Capture the cell that displays the provided text and extract its [x, y] central coordinate. 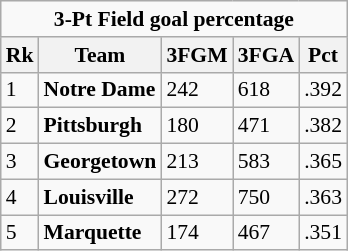
3FGM [196, 55]
.351 [323, 233]
3 [20, 162]
174 [196, 233]
3FGA [266, 55]
618 [266, 90]
5 [20, 233]
4 [20, 197]
Louisville [100, 197]
1 [20, 90]
Pct [323, 55]
Georgetown [100, 162]
Team [100, 55]
Pittsburgh [100, 126]
471 [266, 126]
467 [266, 233]
3-Pt Field goal percentage [174, 19]
180 [196, 126]
Rk [20, 55]
.365 [323, 162]
2 [20, 126]
750 [266, 197]
.363 [323, 197]
Notre Dame [100, 90]
272 [196, 197]
242 [196, 90]
.382 [323, 126]
.392 [323, 90]
583 [266, 162]
213 [196, 162]
Marquette [100, 233]
